Return the [x, y] coordinate for the center point of the cell that contains the specified text.  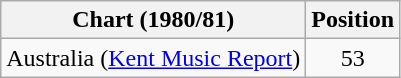
Chart (1980/81) [154, 20]
Position [353, 20]
Australia (Kent Music Report) [154, 58]
53 [353, 58]
